Find where the given text appears and provide that cell's center as (x, y) coordinate. 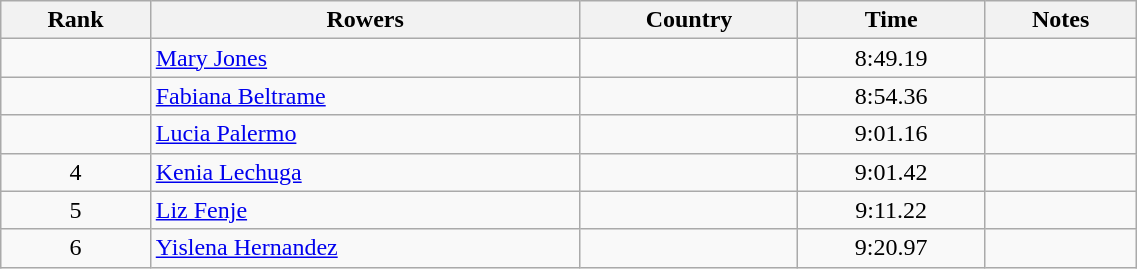
8:54.36 (892, 96)
Mary Jones (365, 58)
Kenia Lechuga (365, 172)
9:11.22 (892, 210)
6 (76, 248)
Country (689, 20)
Fabiana Beltrame (365, 96)
Rowers (365, 20)
Lucia Palermo (365, 134)
Liz Fenje (365, 210)
Rank (76, 20)
Time (892, 20)
Notes (1060, 20)
Yislena Hernandez (365, 248)
9:20.97 (892, 248)
9:01.42 (892, 172)
5 (76, 210)
8:49.19 (892, 58)
4 (76, 172)
9:01.16 (892, 134)
